Locate the cell with the specified text and output its [X, Y] center coordinate. 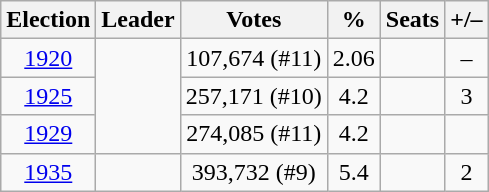
Leader [138, 20]
393,732 (#9) [254, 172]
Votes [254, 20]
257,171 (#10) [254, 96]
% [354, 20]
3 [466, 96]
Election [48, 20]
5.4 [354, 172]
1920 [48, 58]
1929 [48, 134]
1925 [48, 96]
+/– [466, 20]
Seats [412, 20]
1935 [48, 172]
274,085 (#11) [254, 134]
2.06 [354, 58]
2 [466, 172]
– [466, 58]
107,674 (#11) [254, 58]
